Return the [X, Y] coordinate for the center point of the cell that contains the specified text.  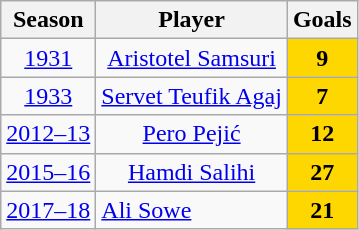
Season [48, 20]
9 [322, 58]
Ali Sowe [192, 210]
21 [322, 210]
1933 [48, 96]
Hamdi Salihi [192, 172]
2015–16 [48, 172]
7 [322, 96]
12 [322, 134]
1931 [48, 58]
27 [322, 172]
Goals [322, 20]
2017–18 [48, 210]
Servet Teufik Agaj [192, 96]
2012–13 [48, 134]
Pero Pejić [192, 134]
Aristotel Samsuri [192, 58]
Player [192, 20]
